Find where the given text appears and provide that cell's center as [x, y] coordinate. 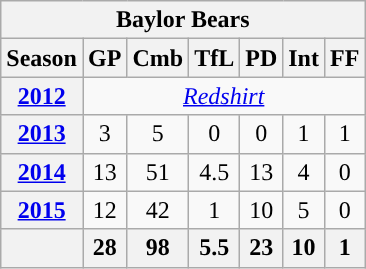
Redshirt [223, 96]
Int [304, 58]
Cmb [158, 58]
98 [158, 248]
PD [262, 58]
28 [104, 248]
GP [104, 58]
5.5 [214, 248]
42 [158, 210]
2014 [42, 172]
2013 [42, 134]
4.5 [214, 172]
TfL [214, 58]
51 [158, 172]
FF [344, 58]
4 [304, 172]
2012 [42, 96]
12 [104, 210]
23 [262, 248]
3 [104, 134]
Baylor Bears [183, 20]
2015 [42, 210]
Season [42, 58]
